Locate the cell with the specified text and output its [X, Y] center coordinate. 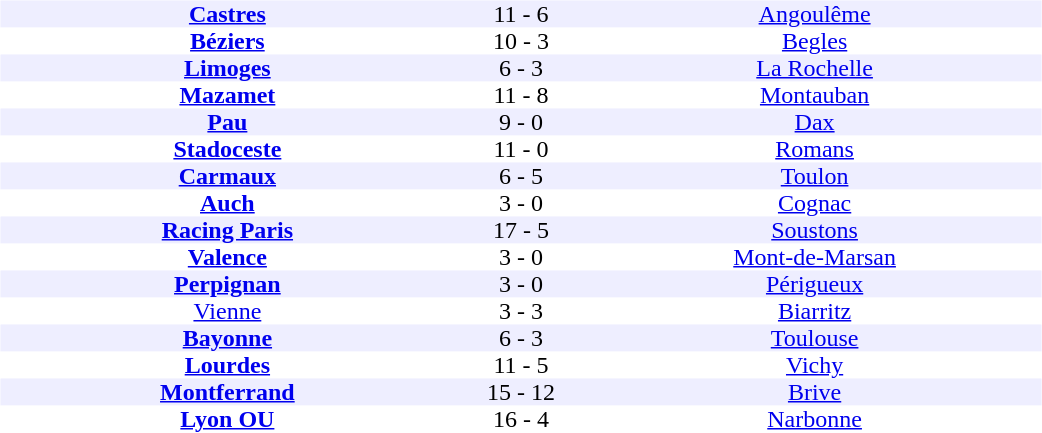
Périgueux [815, 284]
Pau [227, 122]
Lourdes [227, 366]
Cognac [815, 204]
Stadoceste [227, 150]
10 - 3 [520, 42]
Angoulême [815, 14]
11 - 5 [520, 366]
Biarritz [815, 312]
11 - 6 [520, 14]
9 - 0 [520, 122]
La Rochelle [815, 68]
Bayonne [227, 338]
3 - 3 [520, 312]
15 - 12 [520, 392]
Béziers [227, 42]
Narbonne [815, 420]
Mazamet [227, 96]
16 - 4 [520, 420]
Toulon [815, 176]
Racing Paris [227, 230]
Mont-de-Marsan [815, 258]
Carmaux [227, 176]
Limoges [227, 68]
Romans [815, 150]
Toulouse [815, 338]
Vichy [815, 366]
Valence [227, 258]
Brive [815, 392]
6 - 5 [520, 176]
Soustons [815, 230]
Auch [227, 204]
Castres [227, 14]
Montferrand [227, 392]
11 - 8 [520, 96]
Montauban [815, 96]
17 - 5 [520, 230]
Begles [815, 42]
Perpignan [227, 284]
11 - 0 [520, 150]
Lyon OU [227, 420]
Dax [815, 122]
Vienne [227, 312]
